Identify which cell holds the provided text, then report its (X, Y) central coordinate. 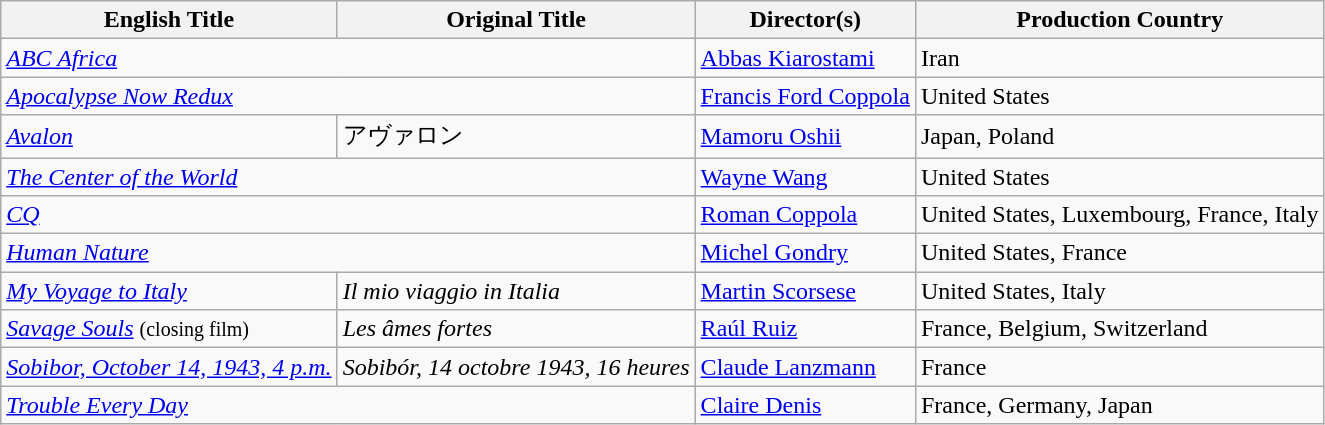
Mamoru Oshii (805, 136)
Wayne Wang (805, 177)
Claire Denis (805, 405)
Raúl Ruiz (805, 329)
France, Germany, Japan (1120, 405)
Production Country (1120, 20)
Roman Coppola (805, 215)
The Center of the World (348, 177)
Sobibór, 14 octobre 1943, 16 heures (516, 367)
United States, France (1120, 253)
CQ (348, 215)
Trouble Every Day (348, 405)
Director(s) (805, 20)
Les âmes fortes (516, 329)
Savage Souls (closing film) (169, 329)
Francis Ford Coppola (805, 96)
Japan, Poland (1120, 136)
France, Belgium, Switzerland (1120, 329)
France (1120, 367)
Michel Gondry (805, 253)
My Voyage to Italy (169, 291)
Avalon (169, 136)
Claude Lanzmann (805, 367)
アヴァロン (516, 136)
English Title (169, 20)
Sobibor, October 14, 1943, 4 p.m. (169, 367)
Apocalypse Now Redux (348, 96)
Abbas Kiarostami (805, 58)
Original Title (516, 20)
Il mio viaggio in Italia (516, 291)
United States, Luxembourg, France, Italy (1120, 215)
Iran (1120, 58)
Martin Scorsese (805, 291)
United States, Italy (1120, 291)
ABC Africa (348, 58)
Human Nature (348, 253)
